Return (x, y) of the center of cell containing provided text 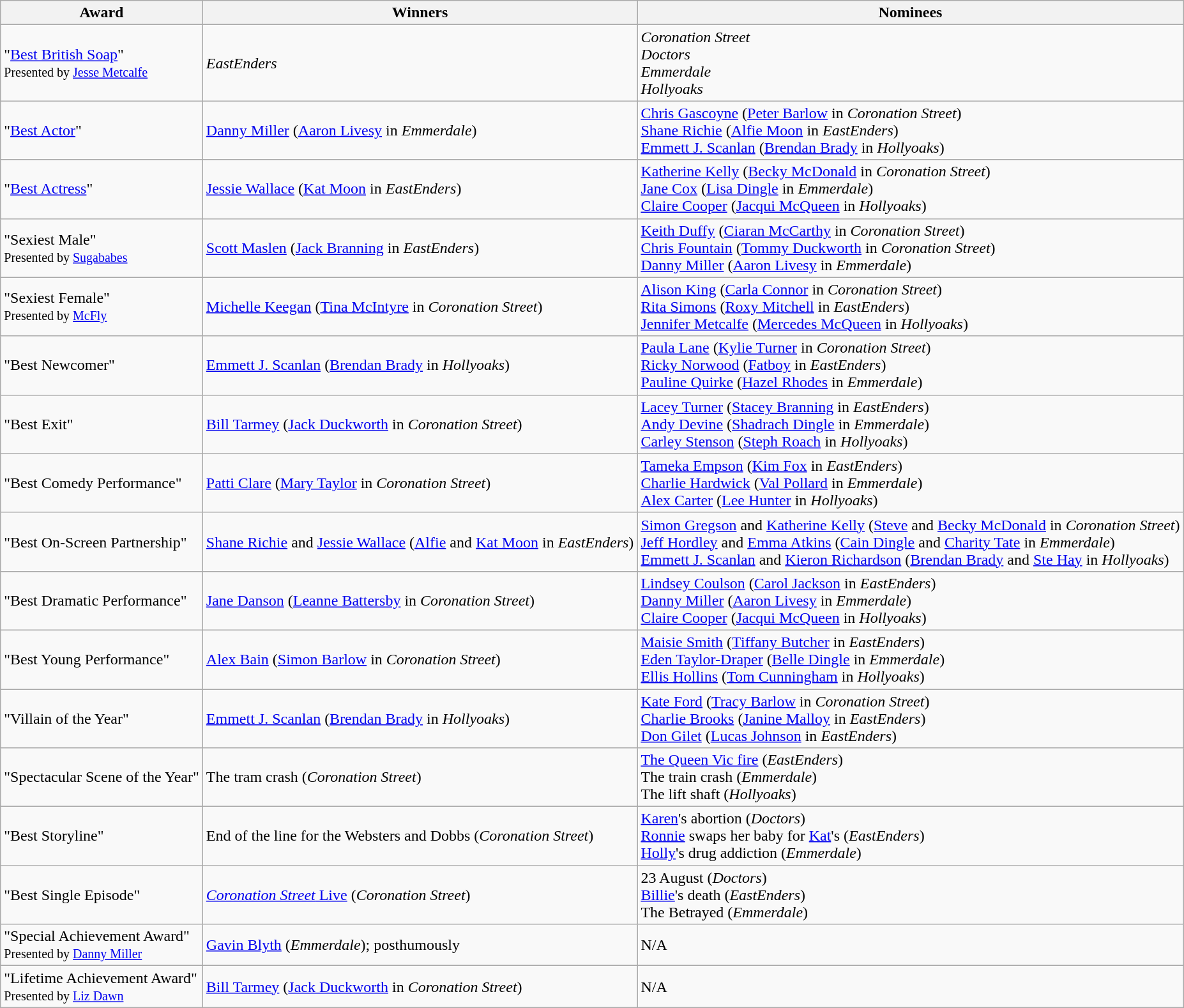
"Sexiest Female"Presented by McFly (102, 307)
The Queen Vic fire (EastEnders)The train crash (Emmerdale)The lift shaft (Hollyoaks) (911, 777)
Tameka Empson (Kim Fox in EastEnders)Charlie Hardwick (Val Pollard in Emmerdale)Alex Carter (Lee Hunter in Hollyoaks) (911, 483)
"Spectacular Scene of the Year" (102, 777)
Coronation Street Live (Coronation Street) (420, 895)
"Sexiest Male"Presented by Sugababes (102, 248)
Coronation StreetDoctorsEmmerdaleHollyoaks (911, 63)
Katherine Kelly (Becky McDonald in Coronation Street)Jane Cox (Lisa Dingle in Emmerdale)Claire Cooper (Jacqui McQueen in Hollyoaks) (911, 189)
Patti Clare (Mary Taylor in Coronation Street) (420, 483)
Danny Miller (Aaron Livesy in Emmerdale) (420, 130)
Karen's abortion (Doctors)Ronnie swaps her baby for Kat's (EastEnders)Holly's drug addiction (Emmerdale) (911, 836)
"Best British Soap"Presented by Jesse Metcalfe (102, 63)
Chris Gascoyne (Peter Barlow in Coronation Street)Shane Richie (Alfie Moon in EastEnders)Emmett J. Scanlan (Brendan Brady in Hollyoaks) (911, 130)
Lindsey Coulson (Carol Jackson in EastEnders)Danny Miller (Aaron Livesy in Emmerdale)Claire Cooper (Jacqui McQueen in Hollyoaks) (911, 600)
Keith Duffy (Ciaran McCarthy in Coronation Street)Chris Fountain (Tommy Duckworth in Coronation Street)Danny Miller (Aaron Livesy in Emmerdale) (911, 248)
"Best Dramatic Performance" (102, 600)
"Best On-Screen Partnership" (102, 542)
Nominees (911, 13)
"Best Single Episode" (102, 895)
Alex Bain (Simon Barlow in Coronation Street) (420, 659)
End of the line for the Websters and Dobbs (Coronation Street) (420, 836)
Shane Richie and Jessie Wallace (Alfie and Kat Moon in EastEnders) (420, 542)
Jessie Wallace (Kat Moon in EastEnders) (420, 189)
EastEnders (420, 63)
"Best Exit" (102, 424)
Maisie Smith (Tiffany Butcher in EastEnders)Eden Taylor-Draper (Belle Dingle in Emmerdale)Ellis Hollins (Tom Cunningham in Hollyoaks) (911, 659)
"Lifetime Achievement Award"Presented by Liz Dawn (102, 986)
Scott Maslen (Jack Branning in EastEnders) (420, 248)
Jane Danson (Leanne Battersby in Coronation Street) (420, 600)
Alison King (Carla Connor in Coronation Street)Rita Simons (Roxy Mitchell in EastEnders)Jennifer Metcalfe (Mercedes McQueen in Hollyoaks) (911, 307)
"Villain of the Year" (102, 718)
Michelle Keegan (Tina McIntyre in Coronation Street) (420, 307)
The tram crash (Coronation Street) (420, 777)
"Best Storyline" (102, 836)
"Best Actress" (102, 189)
"Best Actor" (102, 130)
"Best Newcomer" (102, 365)
Award (102, 13)
Lacey Turner (Stacey Branning in EastEnders)Andy Devine (Shadrach Dingle in Emmerdale)Carley Stenson (Steph Roach in Hollyoaks) (911, 424)
"Best Young Performance" (102, 659)
Kate Ford (Tracy Barlow in Coronation Street)Charlie Brooks (Janine Malloy in EastEnders)Don Gilet (Lucas Johnson in EastEnders) (911, 718)
Paula Lane (Kylie Turner in Coronation Street)Ricky Norwood (Fatboy in EastEnders)Pauline Quirke (Hazel Rhodes in Emmerdale) (911, 365)
23 August (Doctors)Billie's death (EastEnders)The Betrayed (Emmerdale) (911, 895)
Winners (420, 13)
Gavin Blyth (Emmerdale); posthumously (420, 945)
"Special Achievement Award"Presented by Danny Miller (102, 945)
"Best Comedy Performance" (102, 483)
